Determine the (X, Y) coordinate at the center of the cell enclosing the given text.  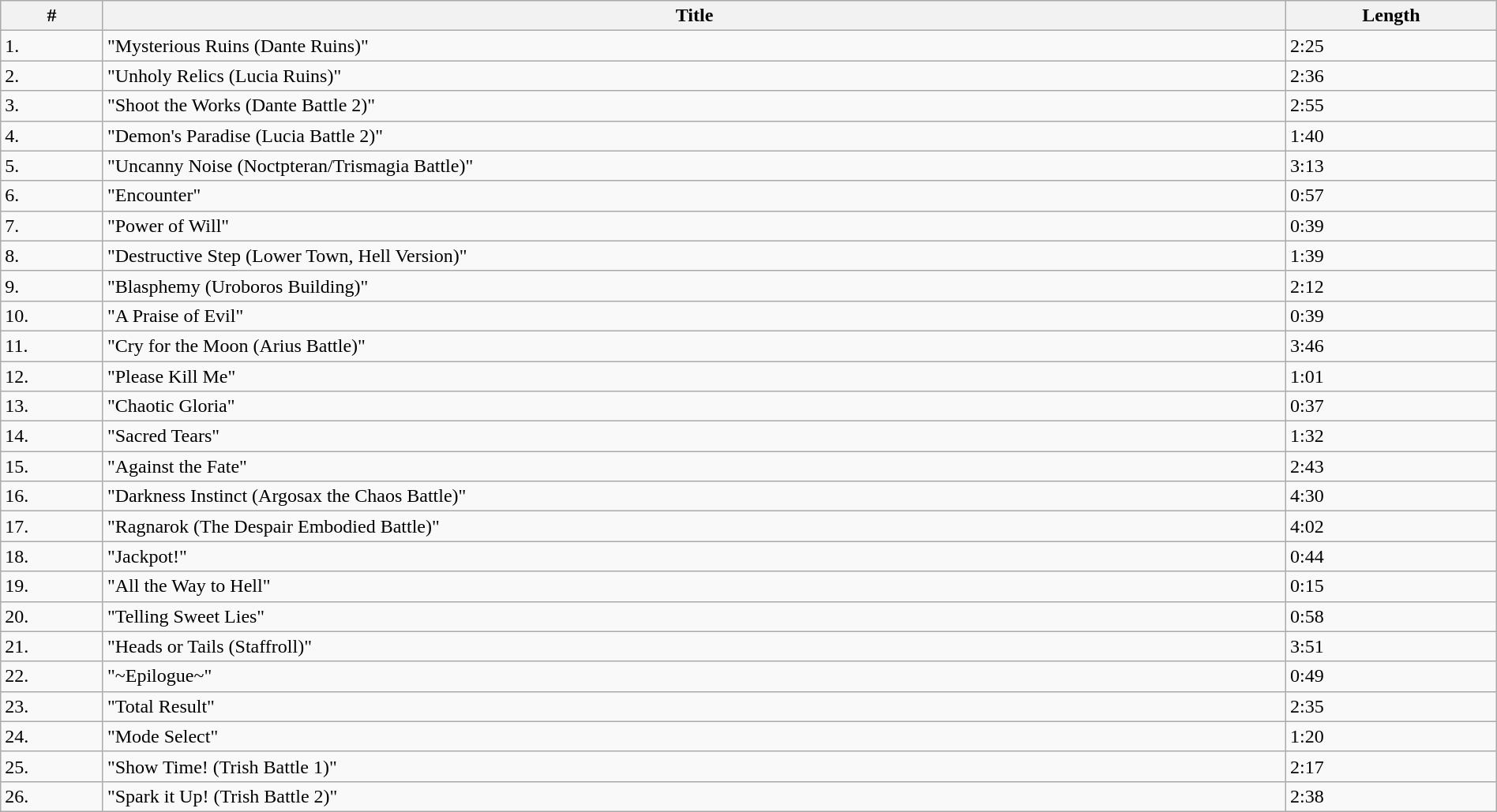
"Total Result" (694, 706)
4:30 (1391, 496)
Length (1391, 16)
8. (52, 256)
# (52, 16)
1:40 (1391, 136)
0:58 (1391, 616)
13. (52, 406)
"Mode Select" (694, 736)
15. (52, 466)
2:55 (1391, 106)
"Shoot the Works (Dante Battle 2)" (694, 106)
6. (52, 196)
4:02 (1391, 526)
"All the Way to Hell" (694, 586)
"Telling Sweet Lies" (694, 616)
"Heads or Tails (Staffroll)" (694, 646)
1:01 (1391, 376)
3. (52, 106)
"Demon's Paradise (Lucia Battle 2)" (694, 136)
0:37 (1391, 406)
23. (52, 706)
"Ragnarok (The Despair Embodied Battle)" (694, 526)
2:36 (1391, 76)
"Encounter" (694, 196)
"Blasphemy (Uroboros Building)" (694, 286)
25. (52, 766)
22. (52, 676)
1:20 (1391, 736)
"Chaotic Gloria" (694, 406)
"Destructive Step (Lower Town, Hell Version)" (694, 256)
26. (52, 796)
Title (694, 16)
17. (52, 526)
1. (52, 46)
"A Praise of Evil" (694, 316)
2:12 (1391, 286)
0:49 (1391, 676)
14. (52, 436)
18. (52, 556)
16. (52, 496)
"Jackpot!" (694, 556)
4. (52, 136)
"Uncanny Noise (Noctpteran/Trismagia Battle)" (694, 166)
2:25 (1391, 46)
2:43 (1391, 466)
0:44 (1391, 556)
"Unholy Relics (Lucia Ruins)" (694, 76)
"~Epilogue~" (694, 676)
0:57 (1391, 196)
1:32 (1391, 436)
3:13 (1391, 166)
"Spark it Up! (Trish Battle 2)" (694, 796)
20. (52, 616)
0:15 (1391, 586)
12. (52, 376)
2:35 (1391, 706)
"Against the Fate" (694, 466)
9. (52, 286)
21. (52, 646)
7. (52, 226)
1:39 (1391, 256)
"Please Kill Me" (694, 376)
"Mysterious Ruins (Dante Ruins)" (694, 46)
"Cry for the Moon (Arius Battle)" (694, 346)
3:51 (1391, 646)
19. (52, 586)
11. (52, 346)
2. (52, 76)
5. (52, 166)
2:17 (1391, 766)
24. (52, 736)
"Show Time! (Trish Battle 1)" (694, 766)
"Power of Will" (694, 226)
3:46 (1391, 346)
"Darkness Instinct (Argosax the Chaos Battle)" (694, 496)
"Sacred Tears" (694, 436)
2:38 (1391, 796)
10. (52, 316)
